Identify which cell holds the provided text, then report its [X, Y] central coordinate. 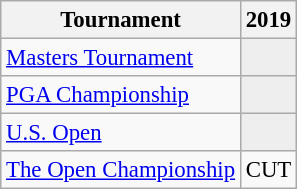
2019 [268, 20]
Tournament [121, 20]
PGA Championship [121, 95]
Masters Tournament [121, 58]
U.S. Open [121, 133]
The Open Championship [121, 170]
CUT [268, 170]
